From the cell containing the given text, extract its center point as [X, Y] coordinate. 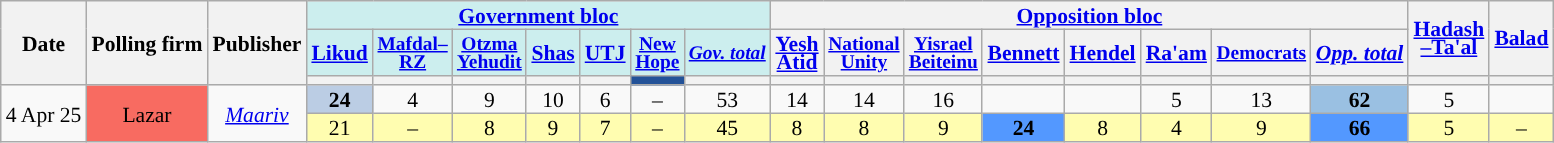
Lazar [146, 114]
UTJ [606, 52]
Polling firm [146, 43]
13 [1262, 100]
Likud [340, 52]
53 [727, 100]
Maariv [256, 114]
Bennett [1023, 52]
16 [943, 100]
YisraelBeiteinu [943, 52]
Mafdal–RZ [412, 52]
Democrats [1262, 52]
YeshAtid [796, 52]
10 [552, 100]
4 Apr 25 [44, 114]
Hendel [1103, 52]
NationalUnity [864, 52]
7 [606, 128]
Balad [1521, 38]
Publisher [256, 43]
OtzmaYehudit [489, 52]
Government bloc [538, 15]
Date [44, 43]
66 [1360, 128]
21 [340, 128]
Ra'am [1176, 52]
Gov. total [727, 52]
6 [606, 100]
62 [1360, 100]
Opp. total [1360, 52]
45 [727, 128]
Shas [552, 52]
Hadash–Ta'al [1448, 38]
Opposition bloc [1089, 15]
NewHope [658, 52]
